Output the (X, Y) coordinate of the center of the cell containing the given text.  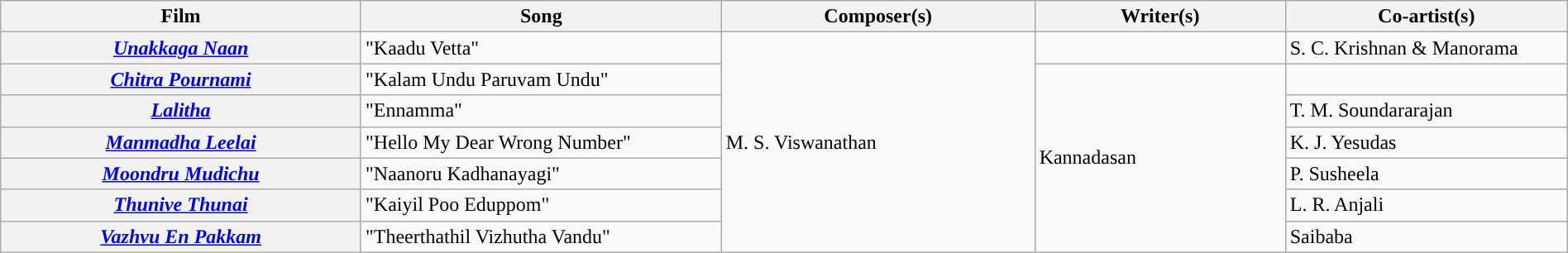
M. S. Viswanathan (878, 142)
"Kaiyil Poo Eduppom" (541, 205)
Co-artist(s) (1426, 17)
Chitra Pournami (181, 79)
S. C. Krishnan & Manorama (1426, 48)
Vazhvu En Pakkam (181, 236)
Composer(s) (878, 17)
Film (181, 17)
Lalitha (181, 111)
Writer(s) (1159, 17)
"Kalam Undu Paruvam Undu" (541, 79)
Thunive Thunai (181, 205)
"Ennamma" (541, 111)
Saibaba (1426, 236)
"Kaadu Vetta" (541, 48)
Kannadasan (1159, 158)
L. R. Anjali (1426, 205)
"Hello My Dear Wrong Number" (541, 142)
P. Susheela (1426, 174)
Unakkaga Naan (181, 48)
Song (541, 17)
"Naanoru Kadhanayagi" (541, 174)
K. J. Yesudas (1426, 142)
Moondru Mudichu (181, 174)
"Theerthathil Vizhutha Vandu" (541, 236)
Manmadha Leelai (181, 142)
T. M. Soundararajan (1426, 111)
